Determine the [X, Y] coordinate at the center of the cell enclosing the given text.  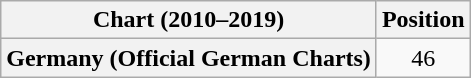
Germany (Official German Charts) [189, 58]
Chart (2010–2019) [189, 20]
Position [423, 20]
46 [423, 58]
